Locate the cell with the specified text and output its [X, Y] center coordinate. 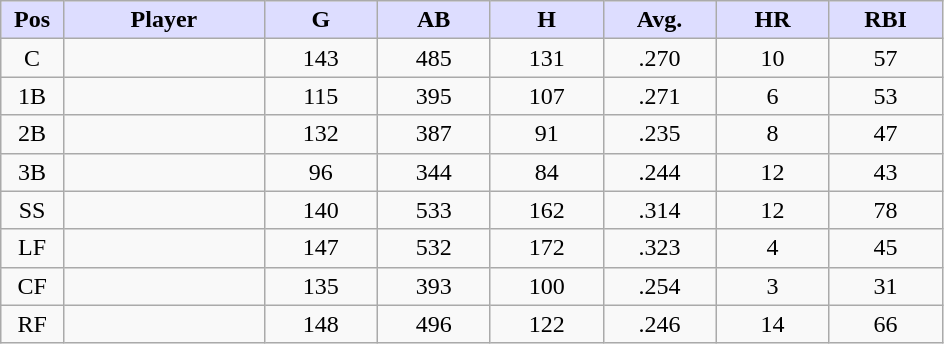
107 [546, 96]
43 [886, 172]
2B [32, 134]
.246 [660, 324]
.254 [660, 286]
532 [434, 248]
14 [772, 324]
AB [434, 20]
122 [546, 324]
96 [320, 172]
132 [320, 134]
H [546, 20]
LF [32, 248]
Pos [32, 20]
148 [320, 324]
RF [32, 324]
Player [164, 20]
3 [772, 286]
78 [886, 210]
C [32, 58]
115 [320, 96]
344 [434, 172]
.271 [660, 96]
SS [32, 210]
.314 [660, 210]
47 [886, 134]
Avg. [660, 20]
100 [546, 286]
1B [32, 96]
4 [772, 248]
3B [32, 172]
.235 [660, 134]
485 [434, 58]
387 [434, 134]
CF [32, 286]
66 [886, 324]
172 [546, 248]
8 [772, 134]
135 [320, 286]
.270 [660, 58]
131 [546, 58]
84 [546, 172]
147 [320, 248]
162 [546, 210]
6 [772, 96]
393 [434, 286]
91 [546, 134]
496 [434, 324]
395 [434, 96]
HR [772, 20]
45 [886, 248]
.244 [660, 172]
533 [434, 210]
10 [772, 58]
140 [320, 210]
143 [320, 58]
RBI [886, 20]
G [320, 20]
57 [886, 58]
31 [886, 286]
.323 [660, 248]
53 [886, 96]
